Find where the given text appears and provide that cell's center as [x, y] coordinate. 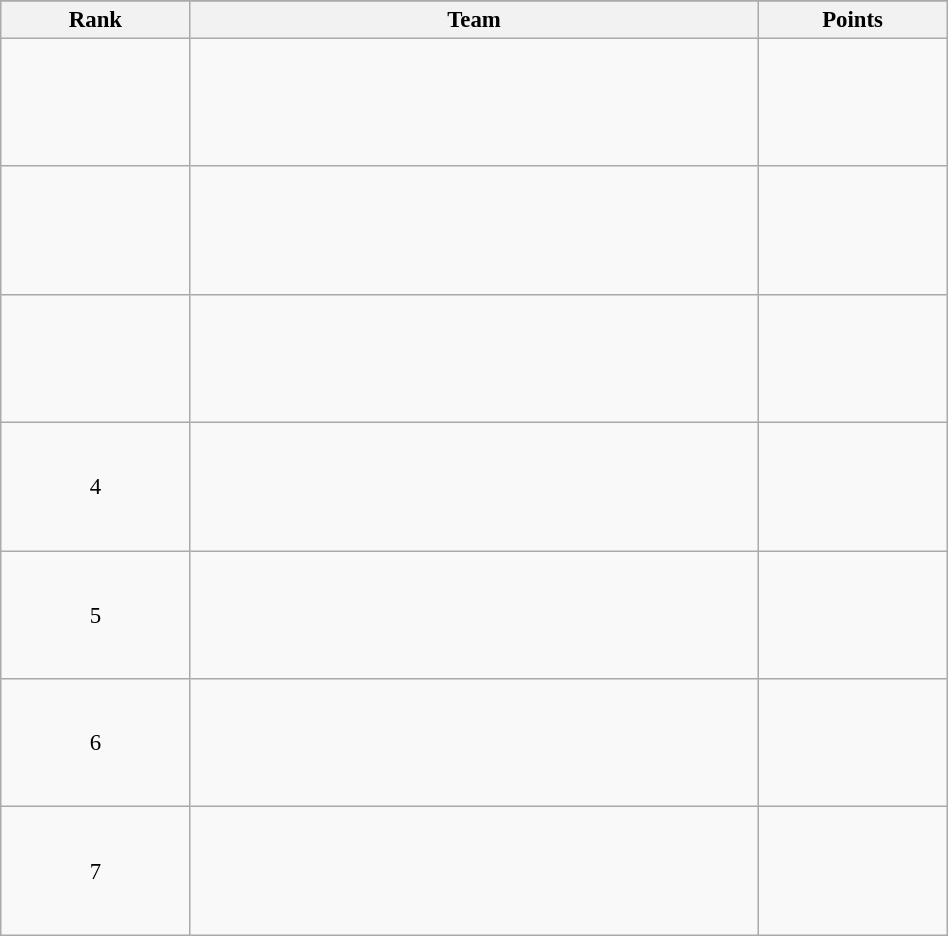
Points [852, 20]
5 [96, 615]
Rank [96, 20]
Team [474, 20]
4 [96, 487]
6 [96, 743]
7 [96, 871]
